Return [X, Y] of the center of cell containing provided text 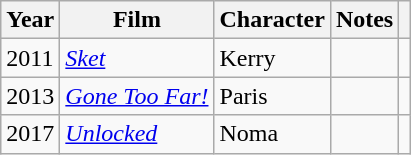
Unlocked [137, 134]
2013 [30, 96]
Film [137, 20]
Kerry [272, 58]
Gone Too Far! [137, 96]
2011 [30, 58]
2017 [30, 134]
Notes [364, 20]
Character [272, 20]
Year [30, 20]
Sket [137, 58]
Paris [272, 96]
Noma [272, 134]
